Extract the (x, y) coordinate from the center of the cell holding the provided text.  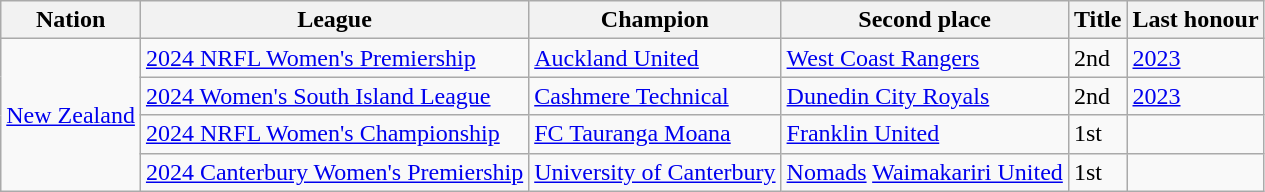
Second place (924, 20)
Title (1098, 20)
FC Tauranga Moana (655, 134)
Nation (71, 20)
Franklin United (924, 134)
Last honour (1196, 20)
Cashmere Technical (655, 96)
Champion (655, 20)
Nomads Waimakariri United (924, 172)
League (334, 20)
2024 Canterbury Women's Premiership (334, 172)
University of Canterbury (655, 172)
Dunedin City Royals (924, 96)
2024 NRFL Women's Championship (334, 134)
West Coast Rangers (924, 58)
2024 NRFL Women's Premiership (334, 58)
New Zealand (71, 115)
Auckland United (655, 58)
2024 Women's South Island League (334, 96)
